Extract the (X, Y) coordinate from the center of the cell holding the provided text.  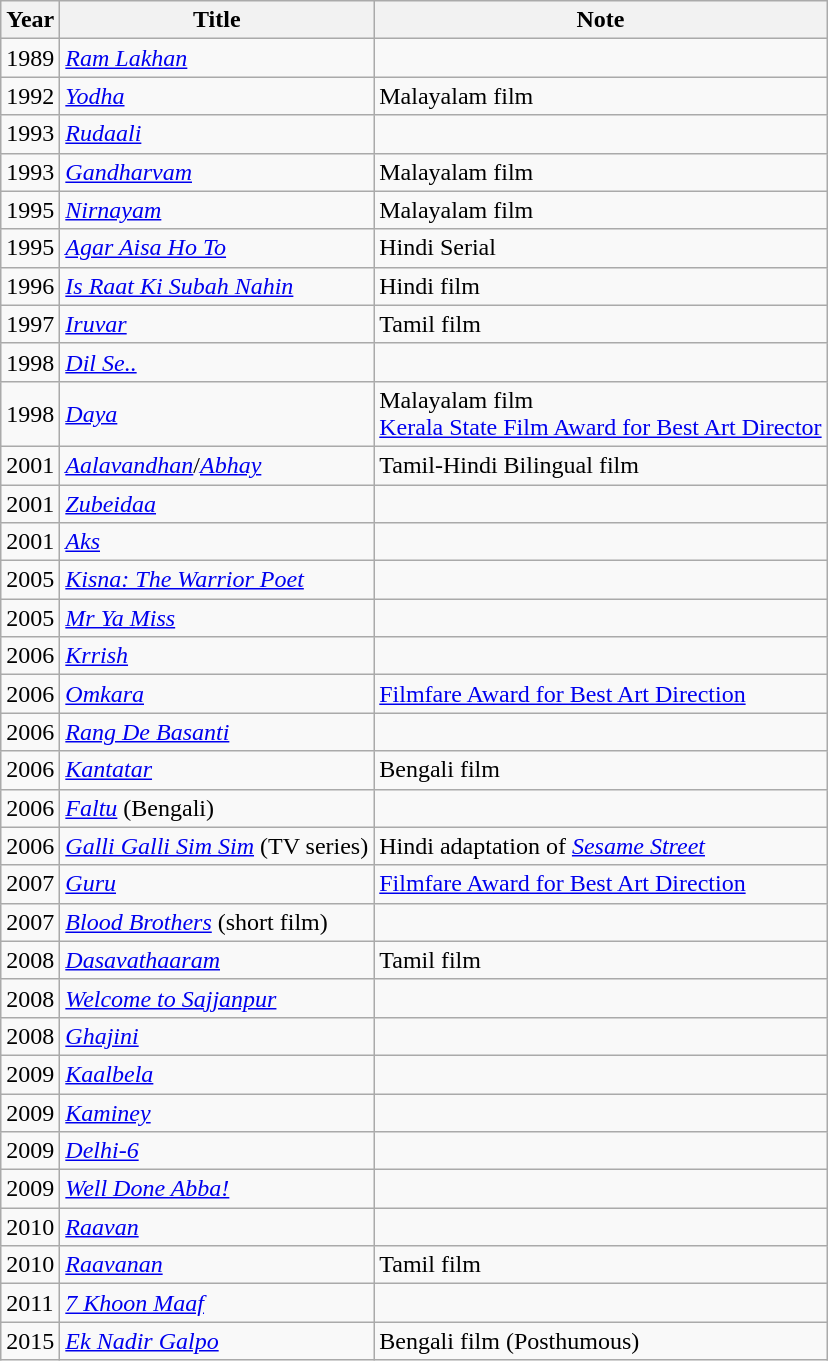
Note (600, 20)
Bengali film (600, 770)
1992 (30, 96)
2011 (30, 1303)
Rudaali (217, 134)
Daya (217, 414)
Kaminey (217, 1113)
Agar Aisa Ho To (217, 248)
Kaalbela (217, 1074)
Title (217, 20)
Krrish (217, 656)
Hindi film (600, 286)
Dil Se.. (217, 362)
7 Khoon Maaf (217, 1303)
Gandharvam (217, 172)
Faltu (Bengali) (217, 808)
1989 (30, 58)
2015 (30, 1341)
Aks (217, 542)
Rang De Basanti (217, 732)
Mr Ya Miss (217, 618)
Ram Lakhan (217, 58)
Kisna: The Warrior Poet (217, 580)
Omkara (217, 694)
Hindi adaptation of Sesame Street (600, 846)
1996 (30, 286)
Is Raat Ki Subah Nahin (217, 286)
Yodha (217, 96)
Year (30, 20)
Welcome to Sajjanpur (217, 998)
Kantatar (217, 770)
Galli Galli Sim Sim (TV series) (217, 846)
Hindi Serial (600, 248)
Malayalam filmKerala State Film Award for Best Art Director (600, 414)
Well Done Abba! (217, 1189)
Raavanan (217, 1265)
Tamil-Hindi Bilingual film (600, 465)
Bengali film (Posthumous) (600, 1341)
Zubeidaa (217, 503)
Iruvar (217, 324)
Guru (217, 884)
Dasavathaaram (217, 960)
Nirnayam (217, 210)
Raavan (217, 1227)
1997 (30, 324)
Blood Brothers (short film) (217, 922)
Ghajini (217, 1036)
Ek Nadir Galpo (217, 1341)
Delhi-6 (217, 1151)
Aalavandhan/Abhay (217, 465)
